Output the [x, y] coordinate of the center of the cell containing the given text.  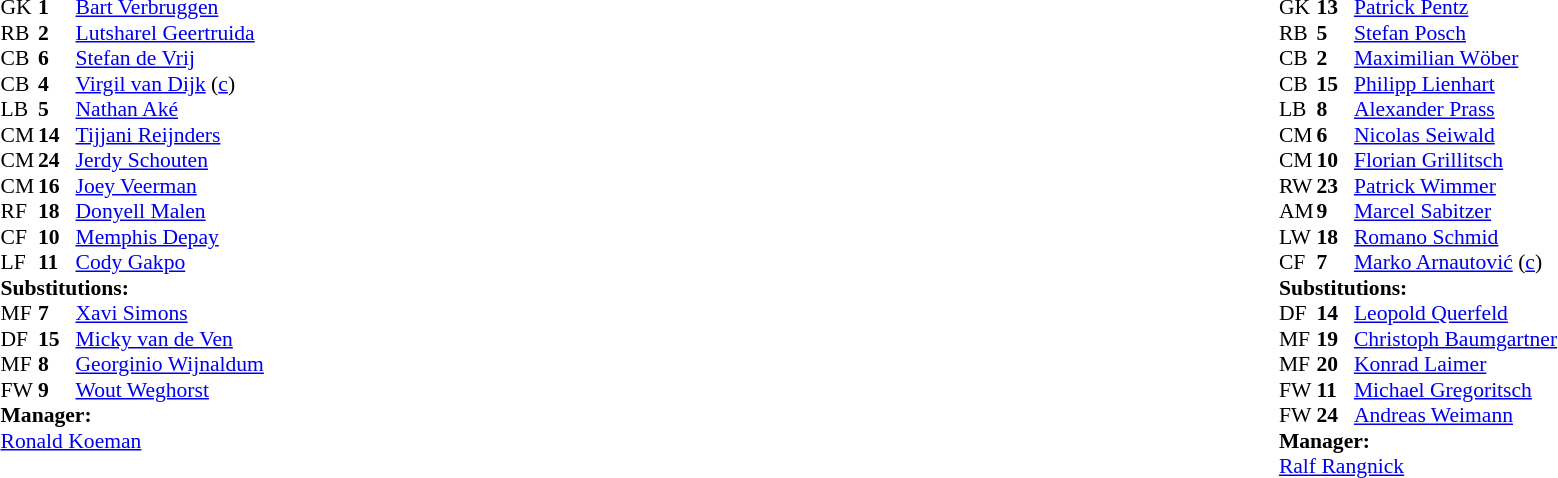
RF [19, 211]
LW [1298, 237]
Maximilian Wöber [1456, 59]
Leopold Querfeld [1456, 313]
23 [1335, 186]
Donyell Malen [170, 211]
Stefan Posch [1456, 33]
Christoph Baumgartner [1456, 339]
20 [1335, 365]
Wout Weghorst [170, 390]
Andreas Weimann [1456, 415]
Joey Veerman [170, 186]
Cody Gakpo [170, 263]
Marcel Sabitzer [1456, 211]
Jerdy Schouten [170, 161]
Romano Schmid [1456, 237]
Michael Gregoritsch [1456, 390]
Georginio Wijnaldum [170, 365]
Tijjani Reijnders [170, 135]
Virgil van Dijk (c) [170, 84]
19 [1335, 339]
Marko Arnautović (c) [1456, 263]
Xavi Simons [170, 313]
LF [19, 263]
Patrick Wimmer [1456, 186]
Stefan de Vrij [170, 59]
Konrad Laimer [1456, 365]
Micky van de Ven [170, 339]
4 [57, 84]
RW [1298, 186]
Lutsharel Geertruida [170, 33]
Memphis Depay [170, 237]
Nathan Aké [170, 109]
Alexander Prass [1456, 109]
Florian Grillitsch [1456, 161]
Philipp Lienhart [1456, 84]
AM [1298, 211]
Nicolas Seiwald [1456, 135]
Ronald Koeman [132, 441]
16 [57, 186]
